Extract the [X, Y] coordinate from the center of the cell holding the provided text.  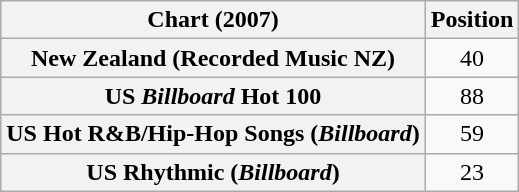
23 [472, 172]
40 [472, 58]
US Billboard Hot 100 [213, 96]
Position [472, 20]
US Rhythmic (Billboard) [213, 172]
Chart (2007) [213, 20]
88 [472, 96]
US Hot R&B/Hip-Hop Songs (Billboard) [213, 134]
New Zealand (Recorded Music NZ) [213, 58]
59 [472, 134]
